Pinpoint the cell where the given text exists, returning its (X, Y) midpoint coordinate. 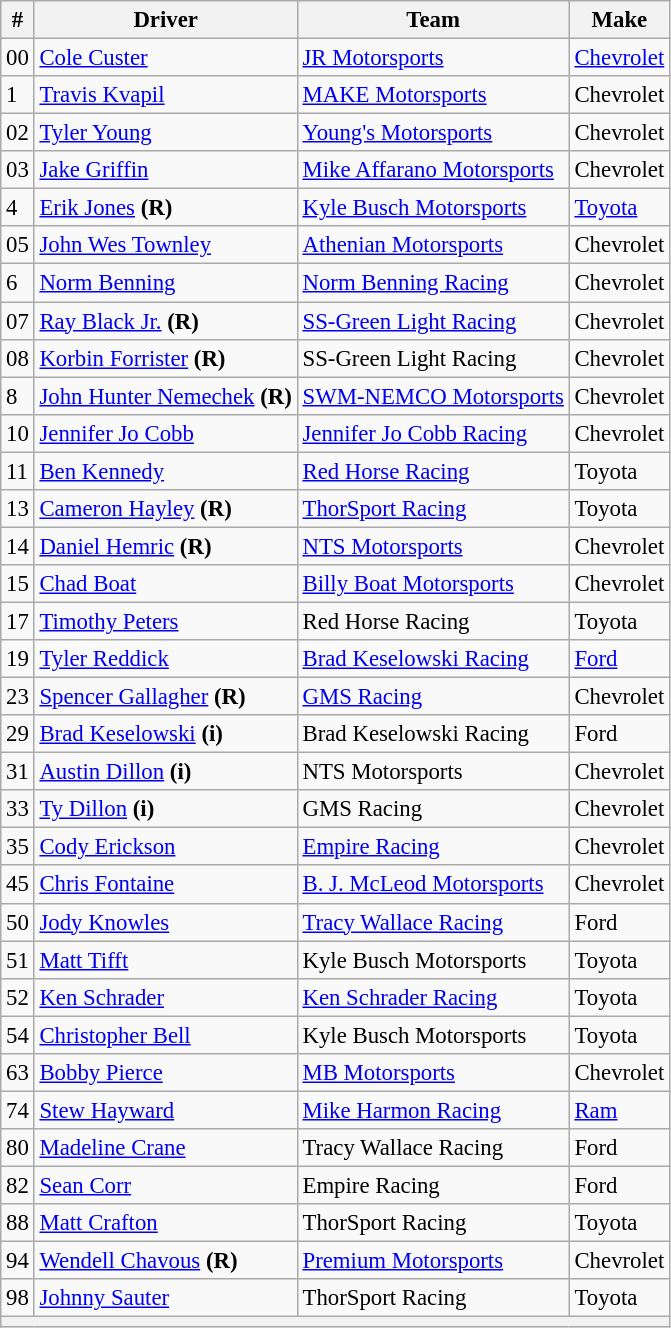
Ty Dillon (i) (166, 809)
Matt Crafton (166, 1223)
4 (18, 208)
05 (18, 245)
08 (18, 358)
Bobby Pierce (166, 1073)
07 (18, 321)
Norm Benning (166, 283)
Jake Griffin (166, 170)
Cole Custer (166, 58)
13 (18, 509)
14 (18, 546)
45 (18, 885)
Young's Motorsports (433, 133)
03 (18, 170)
Jody Knowles (166, 922)
Driver (166, 20)
23 (18, 697)
98 (18, 1298)
94 (18, 1261)
Matt Tifft (166, 960)
15 (18, 584)
MB Motorsports (433, 1073)
Chris Fontaine (166, 885)
29 (18, 734)
Mike Harmon Racing (433, 1110)
Team (433, 20)
02 (18, 133)
Jennifer Jo Cobb (166, 433)
Ken Schrader (166, 997)
33 (18, 809)
Timothy Peters (166, 621)
Make (619, 20)
Norm Benning Racing (433, 283)
19 (18, 659)
6 (18, 283)
Ben Kennedy (166, 471)
Sean Corr (166, 1185)
Premium Motorsports (433, 1261)
Travis Kvapil (166, 95)
74 (18, 1110)
Billy Boat Motorsports (433, 584)
MAKE Motorsports (433, 95)
Cody Erickson (166, 847)
B. J. McLeod Motorsports (433, 885)
10 (18, 433)
Ken Schrader Racing (433, 997)
Tyler Reddick (166, 659)
John Wes Townley (166, 245)
JR Motorsports (433, 58)
51 (18, 960)
Madeline Crane (166, 1148)
Christopher Bell (166, 1035)
11 (18, 471)
52 (18, 997)
Athenian Motorsports (433, 245)
Daniel Hemric (R) (166, 546)
31 (18, 772)
82 (18, 1185)
88 (18, 1223)
SWM-NEMCO Motorsports (433, 396)
8 (18, 396)
Brad Keselowski (i) (166, 734)
00 (18, 58)
Tyler Young (166, 133)
Stew Hayward (166, 1110)
Ram (619, 1110)
John Hunter Nemechek (R) (166, 396)
Jennifer Jo Cobb Racing (433, 433)
50 (18, 922)
Chad Boat (166, 584)
17 (18, 621)
80 (18, 1148)
35 (18, 847)
Austin Dillon (i) (166, 772)
Mike Affarano Motorsports (433, 170)
Wendell Chavous (R) (166, 1261)
Korbin Forrister (R) (166, 358)
63 (18, 1073)
Cameron Hayley (R) (166, 509)
1 (18, 95)
# (18, 20)
Erik Jones (R) (166, 208)
Ray Black Jr. (R) (166, 321)
54 (18, 1035)
Spencer Gallagher (R) (166, 697)
Johnny Sauter (166, 1298)
